Output the (X, Y) coordinate of the center of the cell containing the given text.  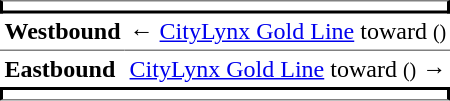
Westbound (62, 33)
Eastbound (62, 69)
